Find where the given text appears and provide that cell's center as (X, Y) coordinate. 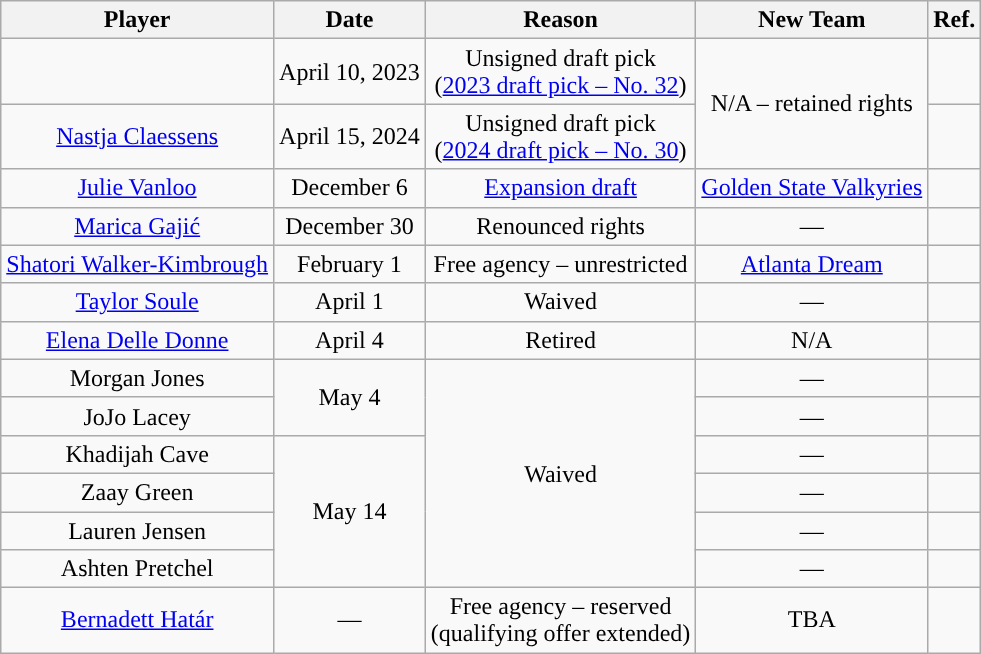
Expansion draft (560, 188)
Ref. (954, 20)
Julie Vanloo (138, 188)
Elena Delle Donne (138, 340)
Unsigned draft pick(2023 draft pick – No. 32) (560, 72)
Unsigned draft pick(2024 draft pick – No. 30) (560, 136)
New Team (812, 20)
Atlanta Dream (812, 264)
TBA (812, 620)
Renounced rights (560, 226)
Taylor Soule (138, 302)
December 6 (350, 188)
April 15, 2024 (350, 136)
May 4 (350, 397)
Nastja Claessens (138, 136)
Bernadett Határ (138, 620)
N/A (812, 340)
Free agency – unrestricted (560, 264)
May 14 (350, 511)
Player (138, 20)
Date (350, 20)
Morgan Jones (138, 378)
Shatori Walker-Kimbrough (138, 264)
Lauren Jensen (138, 531)
Ashten Pretchel (138, 569)
April 4 (350, 340)
Marica Gajić (138, 226)
JoJo Lacey (138, 416)
April 10, 2023 (350, 72)
N/A – retained rights (812, 104)
Zaay Green (138, 492)
Free agency – reserved(qualifying offer extended) (560, 620)
Golden State Valkyries (812, 188)
February 1 (350, 264)
December 30 (350, 226)
Khadijah Cave (138, 454)
Reason (560, 20)
April 1 (350, 302)
Retired (560, 340)
